Find where the given text appears and provide that cell's center as (X, Y) coordinate. 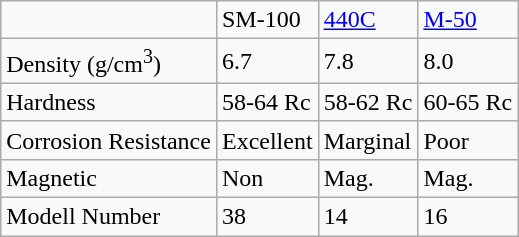
SM-100 (267, 20)
Hardness (109, 102)
7.8 (368, 62)
Excellent (267, 140)
58-64 Rc (267, 102)
Magnetic (109, 178)
58-62 Rc (368, 102)
M-50 (468, 20)
60-65 Rc (468, 102)
Non (267, 178)
440C (368, 20)
Density (g/cm3) (109, 62)
Modell Number (109, 217)
6.7 (267, 62)
14 (368, 217)
Corrosion Resistance (109, 140)
16 (468, 217)
38 (267, 217)
Poor (468, 140)
8.0 (468, 62)
Marginal (368, 140)
